Locate the cell with the specified text and output its (x, y) center coordinate. 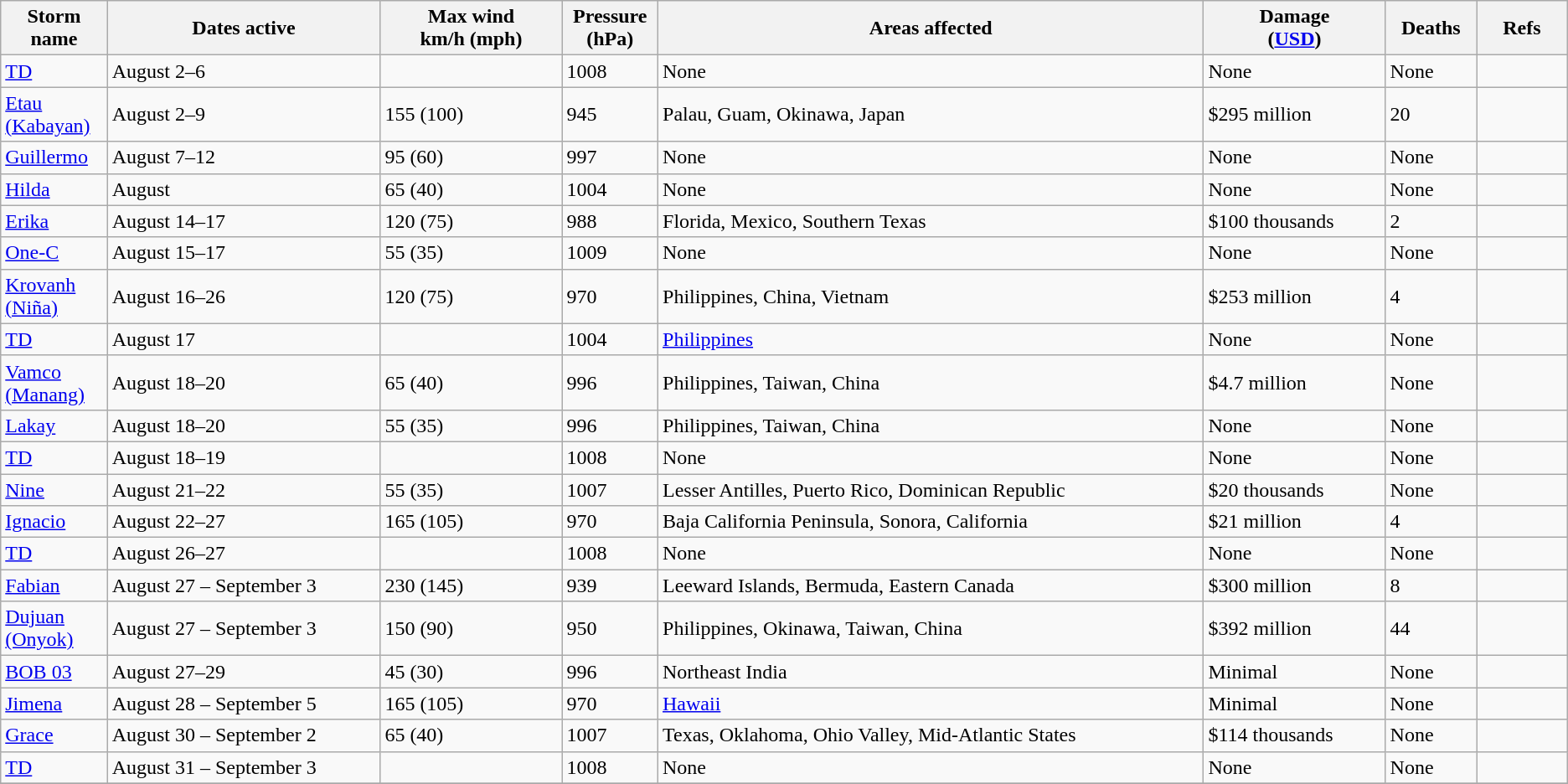
Hilda (54, 189)
August 2–6 (244, 71)
August 18–19 (244, 457)
Ignacio (54, 522)
988 (610, 221)
Erika (54, 221)
Krovanh (Niña) (54, 297)
August 16–26 (244, 297)
Nine (54, 490)
Palau, Guam, Okinawa, Japan (931, 114)
Philippines (931, 339)
155 (100) (471, 114)
Fabian (54, 585)
One-C (54, 253)
BOB 03 (54, 672)
August 17 (244, 339)
August 31 – September 3 (244, 767)
Leeward Islands, Bermuda, Eastern Canada (931, 585)
150 (90) (471, 628)
95 (60) (471, 157)
Florida, Mexico, Southern Texas (931, 221)
August (244, 189)
$392 million (1295, 628)
45 (30) (471, 672)
August 30 – September 2 (244, 735)
Hawaii (931, 704)
20 (1431, 114)
Guillermo (54, 157)
Texas, Oklahoma, Ohio Valley, Mid-Atlantic States (931, 735)
230 (145) (471, 585)
$253 million (1295, 297)
Vamco (Manang) (54, 382)
Pressure(hPa) (610, 28)
Baja California Peninsula, Sonora, California (931, 522)
August 2–9 (244, 114)
August 14–17 (244, 221)
Max windkm/h (mph) (471, 28)
August 15–17 (244, 253)
Philippines, Okinawa, Taiwan, China (931, 628)
939 (610, 585)
$300 million (1295, 585)
Areas affected (931, 28)
Lesser Antilles, Puerto Rico, Dominican Republic (931, 490)
August 7–12 (244, 157)
Philippines, China, Vietnam (931, 297)
8 (1431, 585)
1009 (610, 253)
Refs (1523, 28)
997 (610, 157)
Etau (Kabayan) (54, 114)
Deaths (1431, 28)
Jimena (54, 704)
$114 thousands (1295, 735)
950 (610, 628)
44 (1431, 628)
Northeast India (931, 672)
$100 thousands (1295, 221)
Lakay (54, 426)
Damage(USD) (1295, 28)
2 (1431, 221)
$4.7 million (1295, 382)
$21 million (1295, 522)
August 22–27 (244, 522)
$295 million (1295, 114)
August 21–22 (244, 490)
August 28 – September 5 (244, 704)
Dujuan (Onyok) (54, 628)
Storm name (54, 28)
Dates active (244, 28)
August 26–27 (244, 554)
August 27–29 (244, 672)
$20 thousands (1295, 490)
Grace (54, 735)
945 (610, 114)
